Find where the given text appears and provide that cell's center as [x, y] coordinate. 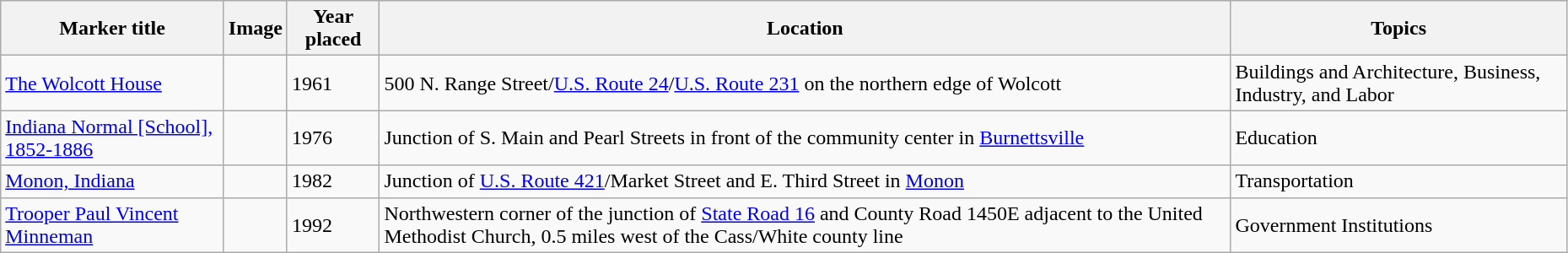
1982 [333, 181]
Junction of U.S. Route 421/Market Street and E. Third Street in Monon [805, 181]
500 N. Range Street/U.S. Route 24/U.S. Route 231 on the northern edge of Wolcott [805, 83]
Indiana Normal [School], 1852-1886 [113, 138]
Marker title [113, 29]
Education [1398, 138]
Image [255, 29]
1961 [333, 83]
Transportation [1398, 181]
1976 [333, 138]
Government Institutions [1398, 224]
Buildings and Architecture, Business, Industry, and Labor [1398, 83]
Topics [1398, 29]
Trooper Paul Vincent Minneman [113, 224]
Year placed [333, 29]
1992 [333, 224]
The Wolcott House [113, 83]
Junction of S. Main and Pearl Streets in front of the community center in Burnettsville [805, 138]
Monon, Indiana [113, 181]
Location [805, 29]
